Identify which cell holds the provided text, then report its [X, Y] central coordinate. 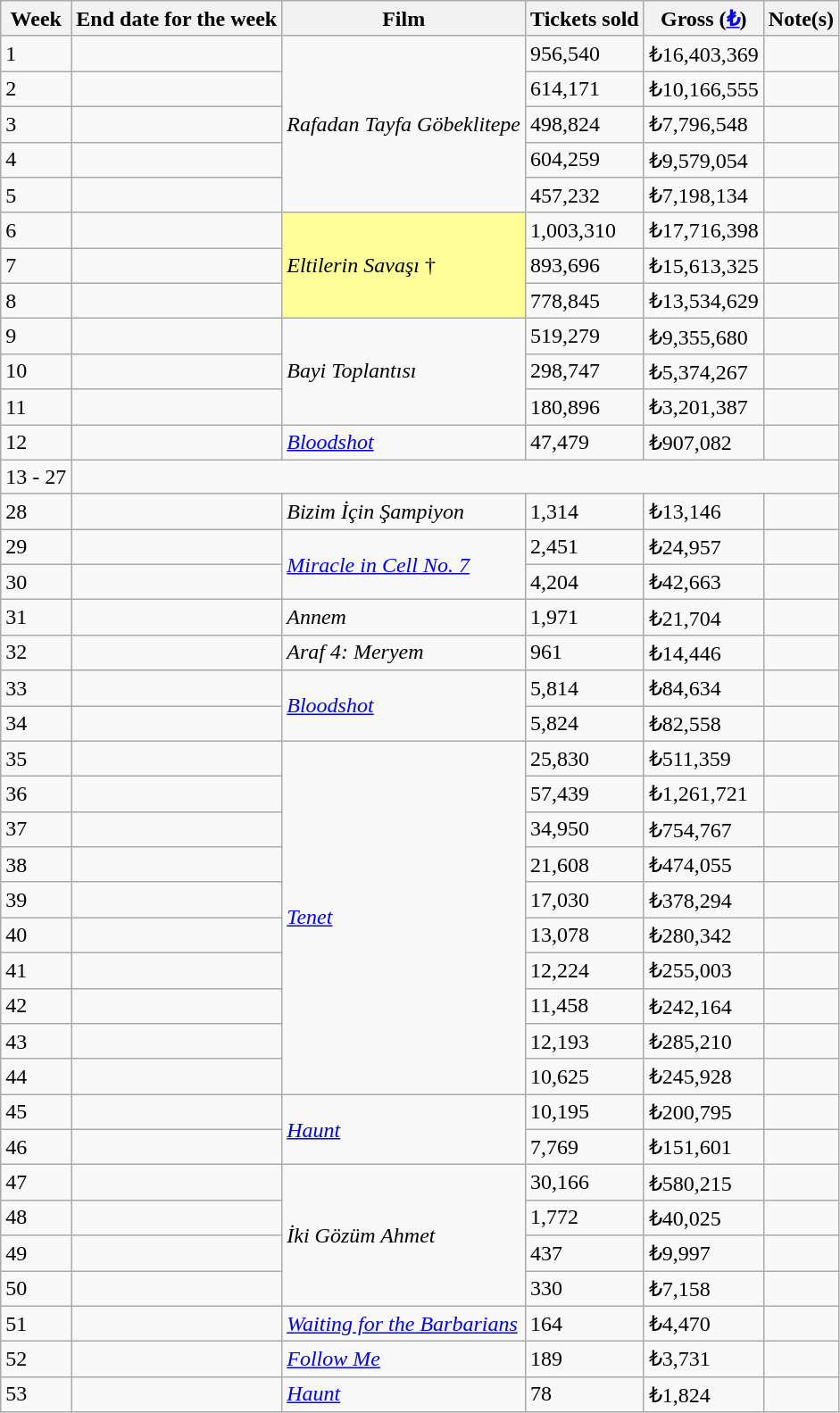
₺754,767 [703, 829]
35 [36, 759]
Waiting for the Barbarians [403, 1324]
₺285,210 [703, 1042]
Bayi Toplantısı [403, 371]
8 [36, 301]
961 [586, 652]
1,314 [586, 511]
₺15,613,325 [703, 266]
10 [36, 371]
₺9,579,054 [703, 160]
7 [36, 266]
İki Gözüm Ahmet [403, 1235]
6 [36, 230]
₺1,824 [703, 1394]
₺3,201,387 [703, 407]
298,747 [586, 371]
2,451 [586, 547]
₺9,355,680 [703, 337]
53 [36, 1394]
36 [36, 794]
₺255,003 [703, 970]
₺10,166,555 [703, 89]
Bizim İçin Şampiyon [403, 511]
Annem [403, 618]
₺42,663 [703, 582]
₺378,294 [703, 900]
₺84,634 [703, 688]
Miracle in Cell No. 7 [403, 564]
614,171 [586, 89]
₺245,928 [703, 1076]
46 [36, 1147]
4 [36, 160]
7,769 [586, 1147]
Gross (₺) [703, 19]
₺280,342 [703, 935]
Rafadan Tayfa Göbeklitepe [403, 124]
₺200,795 [703, 1112]
₺24,957 [703, 547]
₺242,164 [703, 1006]
Follow Me [403, 1359]
519,279 [586, 337]
5,824 [586, 723]
₺907,082 [703, 443]
164 [586, 1324]
48 [36, 1218]
47,479 [586, 443]
3 [36, 124]
1 [36, 54]
₺7,796,548 [703, 124]
₺474,055 [703, 865]
4,204 [586, 582]
42 [36, 1006]
5 [36, 195]
49 [36, 1253]
12,193 [586, 1042]
32 [36, 652]
Eltilerin Savaşı † [403, 266]
956,540 [586, 54]
Note(s) [801, 19]
47 [36, 1183]
₺7,158 [703, 1289]
604,259 [586, 160]
1,971 [586, 618]
778,845 [586, 301]
457,232 [586, 195]
5,814 [586, 688]
180,896 [586, 407]
₺5,374,267 [703, 371]
57,439 [586, 794]
₺40,025 [703, 1218]
₺511,359 [703, 759]
₺7,198,134 [703, 195]
₺14,446 [703, 652]
9 [36, 337]
34,950 [586, 829]
31 [36, 618]
437 [586, 1253]
893,696 [586, 266]
52 [36, 1359]
39 [36, 900]
₺21,704 [703, 618]
11,458 [586, 1006]
2 [36, 89]
₺4,470 [703, 1324]
33 [36, 688]
189 [586, 1359]
₺82,558 [703, 723]
30 [36, 582]
₺16,403,369 [703, 54]
Tenet [403, 918]
₺13,534,629 [703, 301]
21,608 [586, 865]
34 [36, 723]
498,824 [586, 124]
330 [586, 1289]
28 [36, 511]
37 [36, 829]
41 [36, 970]
₺17,716,398 [703, 230]
Film [403, 19]
Tickets sold [586, 19]
78 [586, 1394]
1,772 [586, 1218]
₺3,731 [703, 1359]
1,003,310 [586, 230]
51 [36, 1324]
17,030 [586, 900]
Araf 4: Meryem [403, 652]
25,830 [586, 759]
13 - 27 [36, 477]
₺580,215 [703, 1183]
13,078 [586, 935]
29 [36, 547]
₺13,146 [703, 511]
₺151,601 [703, 1147]
10,195 [586, 1112]
11 [36, 407]
10,625 [586, 1076]
12 [36, 443]
44 [36, 1076]
End date for the week [177, 19]
₺1,261,721 [703, 794]
40 [36, 935]
Week [36, 19]
38 [36, 865]
30,166 [586, 1183]
50 [36, 1289]
₺9,997 [703, 1253]
45 [36, 1112]
12,224 [586, 970]
43 [36, 1042]
